Detect which cell encompasses the target text, then output its [x, y] center coordinate. 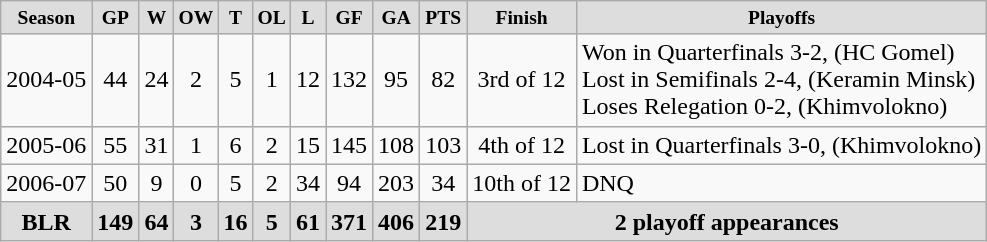
371 [350, 221]
4th of 12 [522, 145]
31 [156, 145]
44 [116, 80]
50 [116, 183]
132 [350, 80]
Season [46, 18]
145 [350, 145]
82 [444, 80]
GF [350, 18]
95 [396, 80]
10th of 12 [522, 183]
2006-07 [46, 183]
Playoffs [781, 18]
2004-05 [46, 80]
T [236, 18]
BLR [46, 221]
Won in Quarterfinals 3-2, (HC Gomel)Lost in Semifinals 2-4, (Keramin Minsk)Loses Relegation 0-2, (Khimvolokno) [781, 80]
3 [196, 221]
16 [236, 221]
108 [396, 145]
GA [396, 18]
55 [116, 145]
2 playoff appearances [727, 221]
PTS [444, 18]
6 [236, 145]
3rd of 12 [522, 80]
OL [272, 18]
GP [116, 18]
24 [156, 80]
203 [396, 183]
219 [444, 221]
15 [308, 145]
Lost in Quarterfinals 3-0, (Khimvolokno) [781, 145]
61 [308, 221]
94 [350, 183]
L [308, 18]
406 [396, 221]
Finish [522, 18]
2005-06 [46, 145]
9 [156, 183]
W [156, 18]
DNQ [781, 183]
OW [196, 18]
64 [156, 221]
12 [308, 80]
149 [116, 221]
0 [196, 183]
103 [444, 145]
